Detect which cell encompasses the target text, then output its [x, y] center coordinate. 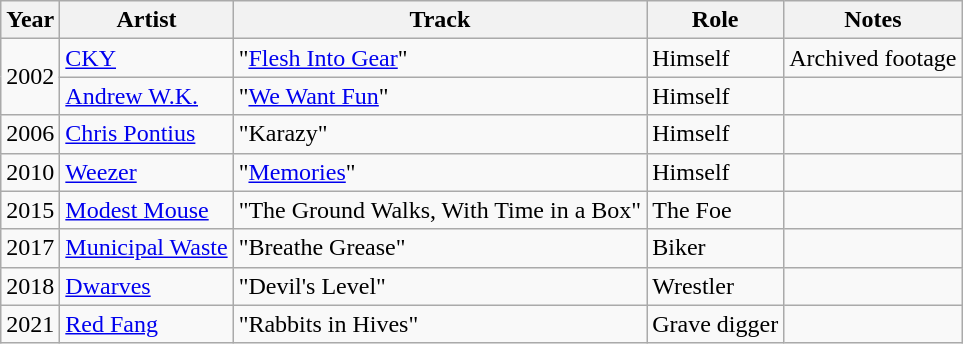
2018 [30, 286]
"The Ground Walks, With Time in a Box" [440, 210]
Andrew W.K. [146, 96]
Grave digger [716, 324]
Biker [716, 248]
Modest Mouse [146, 210]
Notes [873, 20]
Year [30, 20]
Red Fang [146, 324]
Dwarves [146, 286]
2015 [30, 210]
"Memories" [440, 172]
"Breathe Grease" [440, 248]
2021 [30, 324]
CKY [146, 58]
"Devil's Level" [440, 286]
2002 [30, 77]
Role [716, 20]
The Foe [716, 210]
2006 [30, 134]
"We Want Fun" [440, 96]
Chris Pontius [146, 134]
Weezer [146, 172]
2010 [30, 172]
Track [440, 20]
"Rabbits in Hives" [440, 324]
Wrestler [716, 286]
Archived footage [873, 58]
2017 [30, 248]
"Karazy" [440, 134]
Municipal Waste [146, 248]
"Flesh Into Gear" [440, 58]
Artist [146, 20]
